Locate the cell with the specified text and output its [x, y] center coordinate. 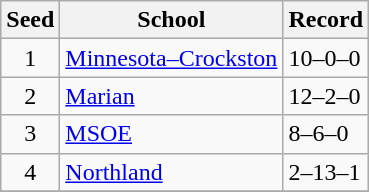
10–0–0 [326, 58]
2–13–1 [326, 172]
Northland [172, 172]
12–2–0 [326, 96]
Record [326, 20]
Seed [30, 20]
2 [30, 96]
3 [30, 134]
Minnesota–Crockston [172, 58]
1 [30, 58]
8–6–0 [326, 134]
4 [30, 172]
MSOE [172, 134]
Marian [172, 96]
School [172, 20]
